For the text-containing cell, return its midpoint in (x, y) coordinate format. 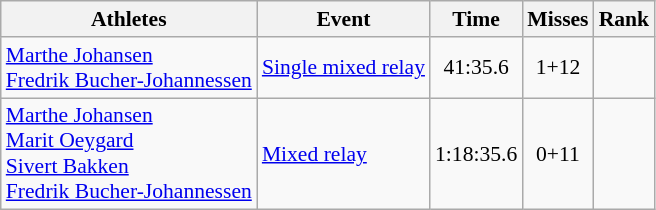
Athletes (129, 19)
1+12 (558, 68)
Time (476, 19)
Marthe JohansenFredrik Bucher-Johannessen (129, 68)
Mixed relay (344, 154)
1:18:35.6 (476, 154)
0+11 (558, 154)
Marthe JohansenMarit OeygardSivert BakkenFredrik Bucher-Johannessen (129, 154)
Event (344, 19)
Rank (624, 19)
41:35.6 (476, 68)
Misses (558, 19)
Single mixed relay (344, 68)
